Detect which cell encompasses the target text, then output its [x, y] center coordinate. 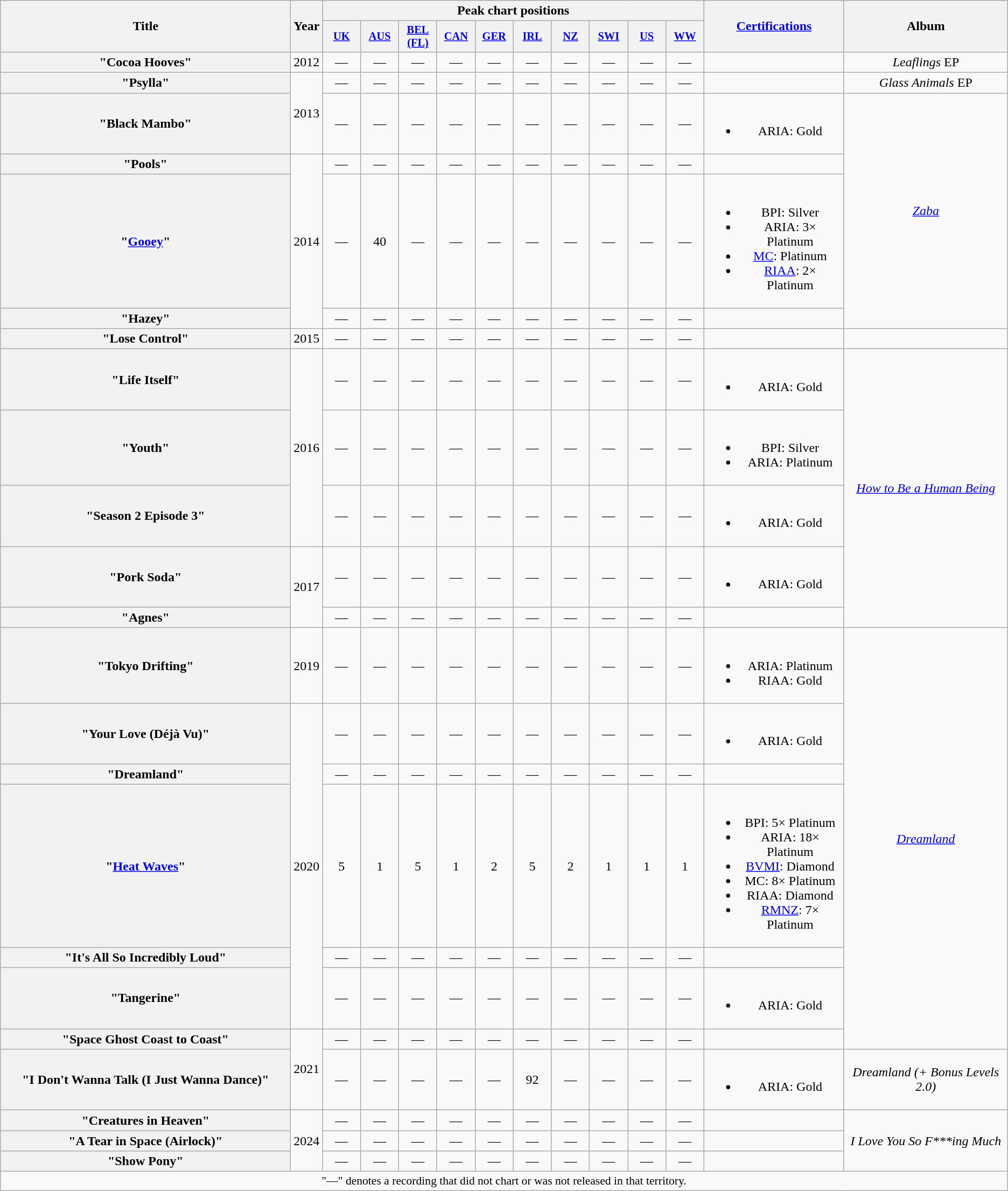
2020 [307, 866]
"It's All So Incredibly Loud" [145, 957]
"—" denotes a recording that did not chart or was not released in that territory. [504, 1181]
40 [380, 241]
NZ [571, 37]
UK [341, 37]
"Agnes" [145, 617]
"Life Itself" [145, 379]
"Cocoa Hooves" [145, 62]
Leaflings EP [926, 62]
"I Don't Wanna Talk (I Just Wanna Dance)" [145, 1079]
BPI: SilverARIA: Platinum [774, 448]
2017 [307, 587]
"Pork Soda" [145, 576]
2013 [307, 113]
92 [532, 1079]
Glass Animals EP [926, 83]
"Pools" [145, 164]
CAN [456, 37]
"Heat Waves" [145, 866]
Zaba [926, 211]
2021 [307, 1070]
SWI [608, 37]
BPI: SilverARIA: 3× PlatinumMC: PlatinumRIAA: 2× Platinum [774, 241]
ARIA: PlatinumRIAA: Gold [774, 665]
Year [307, 26]
2015 [307, 339]
BPI: 5× PlatinumARIA: 18× PlatinumBVMI: DiamondMC: 8× PlatinumRIAA: DiamondRMNZ: 7× Platinum [774, 866]
WW [685, 37]
Dreamland [926, 838]
"A Tear in Space (Airlock)" [145, 1141]
I Love You So F***ing Much [926, 1141]
2014 [307, 241]
GER [494, 37]
"Gooey" [145, 241]
"Tangerine" [145, 999]
US [647, 37]
2016 [307, 448]
"Tokyo Drifting" [145, 665]
2019 [307, 665]
2024 [307, 1141]
Title [145, 26]
IRL [532, 37]
"Your Love (Déjà Vu)" [145, 734]
Peak chart positions [514, 11]
"Creatures in Heaven" [145, 1120]
Album [926, 26]
BEL(FL) [418, 37]
Certifications [774, 26]
"Dreamland" [145, 774]
"Show Pony" [145, 1161]
Dreamland (+ Bonus Levels 2.0) [926, 1079]
"Psylla" [145, 83]
"Hazey" [145, 318]
"Lose Control" [145, 339]
"Youth" [145, 448]
How to Be a Human Being [926, 488]
2012 [307, 62]
"Black Mambo" [145, 124]
"Season 2 Episode 3" [145, 516]
AUS [380, 37]
"Space Ghost Coast to Coast" [145, 1039]
